Search for the cell housing the specified text and yield its [x, y] center coordinate. 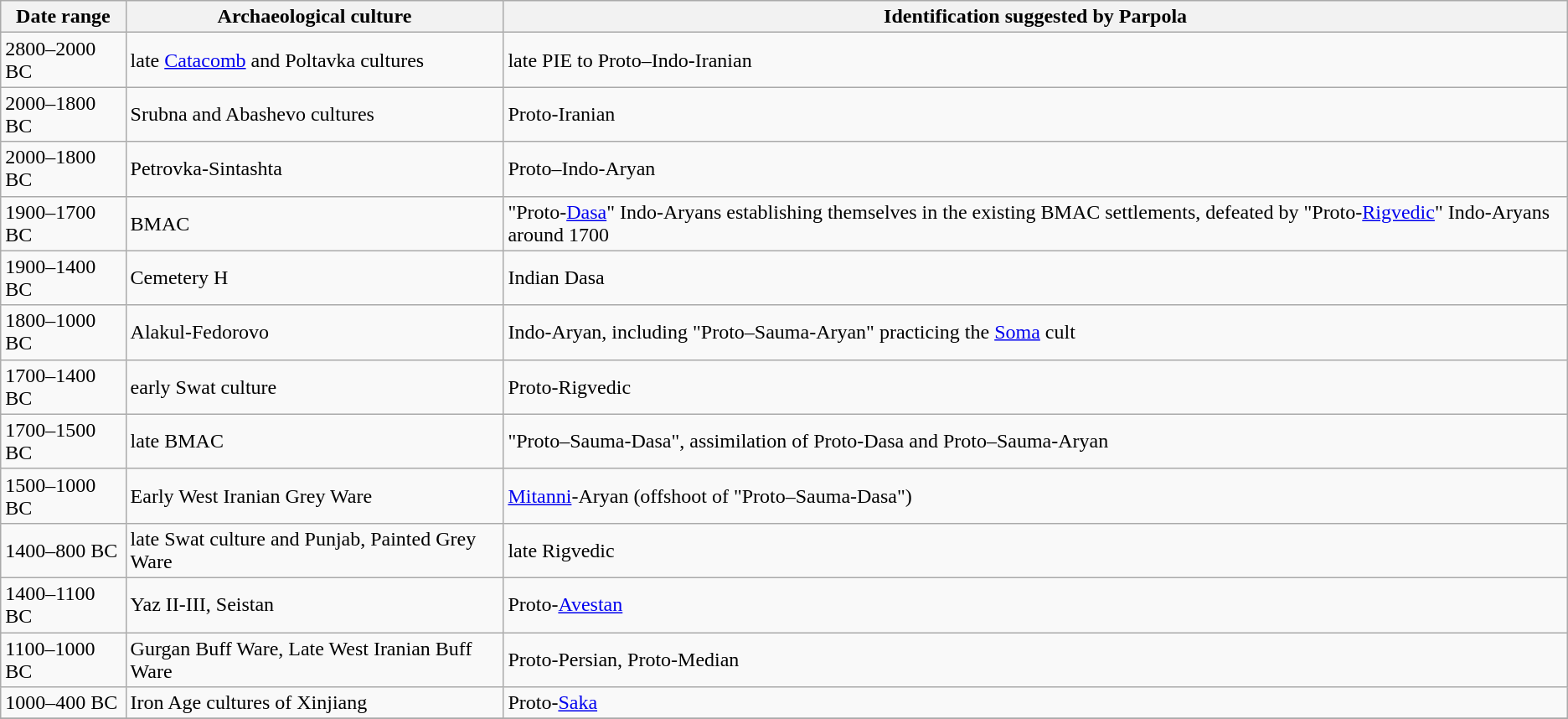
1900–1400 BC [64, 278]
late Catacomb and Poltavka cultures [315, 60]
1800–1000 BC [64, 332]
Proto-Avestan [1035, 605]
Cemetery H [315, 278]
Proto-Iranian [1035, 114]
Date range [64, 17]
late Swat culture and Punjab, Painted Grey Ware [315, 550]
Identification suggested by Parpola [1035, 17]
Yaz II-III, Seistan [315, 605]
BMAC [315, 223]
Indo-Aryan, including "Proto–Sauma-Aryan" practicing the Soma cult [1035, 332]
"Proto–Sauma-Dasa", assimilation of Proto-Dasa and Proto–Sauma-Aryan [1035, 441]
Early West Iranian Grey Ware [315, 496]
Alakul-Fedorovo [315, 332]
Proto-Persian, Proto-Median [1035, 659]
early Swat culture [315, 387]
Gurgan Buff Ware, Late West Iranian Buff Ware [315, 659]
1000–400 BC [64, 703]
Petrovka-Sintashta [315, 169]
"Proto-Dasa" Indo-Aryans establishing themselves in the existing BMAC settlements, defeated by "Proto-Rigvedic" Indo-Aryans around 1700 [1035, 223]
late PIE to Proto–Indo-Iranian [1035, 60]
Iron Age cultures of Xinjiang [315, 703]
1900–1700 BC [64, 223]
Proto-Saka [1035, 703]
late BMAC [315, 441]
Mitanni-Aryan (offshoot of "Proto–Sauma-Dasa") [1035, 496]
1400–1100 BC [64, 605]
1700–1400 BC [64, 387]
late Rigvedic [1035, 550]
Srubna and Abashevo cultures [315, 114]
Proto-Rigvedic [1035, 387]
Archaeological culture [315, 17]
2800–2000 BC [64, 60]
1700–1500 BC [64, 441]
1400–800 BC [64, 550]
Indian Dasa [1035, 278]
Proto–Indo-Aryan [1035, 169]
1100–1000 BC [64, 659]
1500–1000 BC [64, 496]
